Scan for the cell matching the given text and deliver its (x, y) coordinate at center. 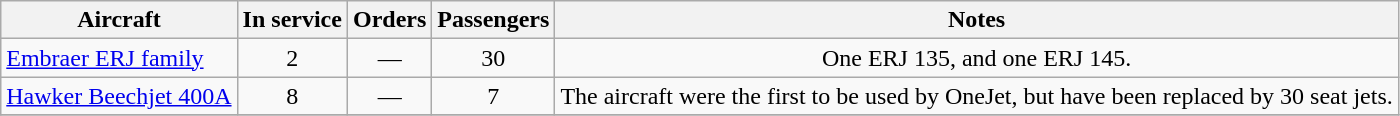
Aircraft (119, 20)
2 (292, 58)
One ERJ 135, and one ERJ 145. (976, 58)
30 (494, 58)
Embraer ERJ family (119, 58)
8 (292, 96)
Orders (389, 20)
In service (292, 20)
Passengers (494, 20)
Hawker Beechjet 400A (119, 96)
Notes (976, 20)
The aircraft were the first to be used by OneJet, but have been replaced by 30 seat jets. (976, 96)
7 (494, 96)
